Pinpoint the cell where the given text exists, returning its [X, Y] midpoint coordinate. 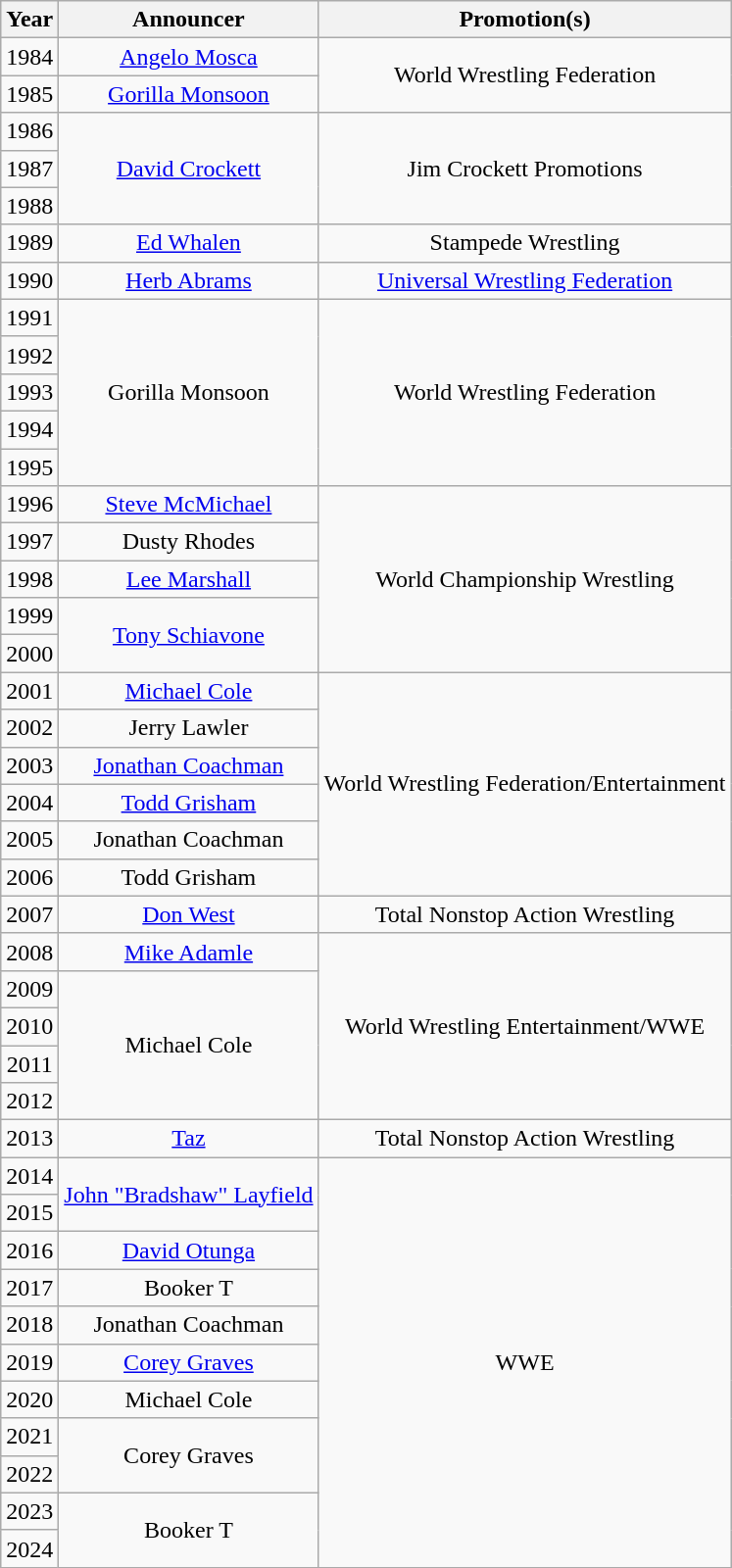
1998 [29, 579]
2010 [29, 1026]
Steve McMichael [188, 505]
2017 [29, 1288]
1989 [29, 243]
2019 [29, 1362]
2022 [29, 1474]
2009 [29, 989]
Jim Crockett Promotions [525, 169]
Herb Abrams [188, 280]
World Wrestling Federation/Entertainment [525, 784]
1996 [29, 505]
2007 [29, 914]
2024 [29, 1548]
1987 [29, 169]
Universal Wrestling Federation [525, 280]
Lee Marshall [188, 579]
1986 [29, 131]
David Crockett [188, 169]
2021 [29, 1437]
John "Bradshaw" Layfield [188, 1195]
David Otunga [188, 1250]
1992 [29, 355]
1999 [29, 616]
1984 [29, 57]
2020 [29, 1399]
2013 [29, 1139]
Don West [188, 914]
1995 [29, 467]
Year [29, 20]
Tony Schiavone [188, 635]
2018 [29, 1325]
2006 [29, 877]
1988 [29, 206]
2003 [29, 765]
Dusty Rhodes [188, 542]
WWE [525, 1362]
2012 [29, 1102]
Ed Whalen [188, 243]
1990 [29, 280]
1993 [29, 392]
1997 [29, 542]
1994 [29, 429]
2016 [29, 1250]
2000 [29, 654]
2015 [29, 1213]
2023 [29, 1511]
World Wrestling Entertainment/WWE [525, 1026]
2004 [29, 803]
2008 [29, 952]
Promotion(s) [525, 20]
2014 [29, 1176]
2002 [29, 728]
Announcer [188, 20]
Mike Adamle [188, 952]
2001 [29, 691]
2011 [29, 1063]
Taz [188, 1139]
Angelo Mosca [188, 57]
World Championship Wrestling [525, 579]
Stampede Wrestling [525, 243]
2005 [29, 840]
Jerry Lawler [188, 728]
1991 [29, 318]
1985 [29, 94]
